Provide the (X, Y) coordinate of the cell's center where the given text is located.  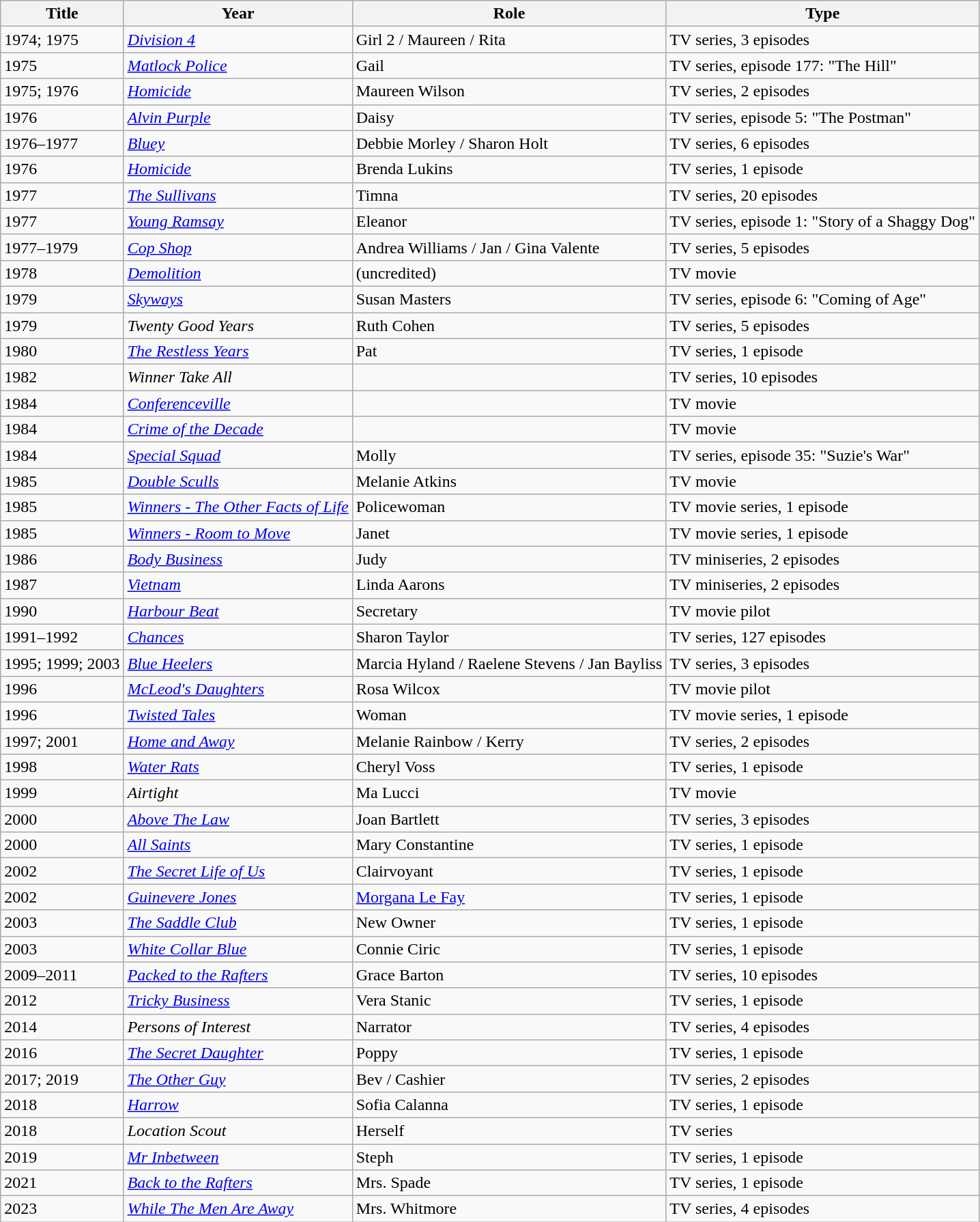
1975 (62, 66)
Back to the Rafters (237, 1183)
(uncredited) (509, 273)
All Saints (237, 845)
The Sullivans (237, 195)
1980 (62, 352)
Packed to the Rafters (237, 975)
Skyways (237, 299)
1995; 1999; 2003 (62, 663)
2009–2011 (62, 975)
The Restless Years (237, 352)
1998 (62, 767)
TV series, episode 35: "Suzie's War" (823, 455)
Rosa Wilcox (509, 689)
Woman (509, 715)
Chances (237, 637)
Grace Barton (509, 975)
McLeod's Daughters (237, 689)
2021 (62, 1183)
TV series, episode 6: "Coming of Age" (823, 299)
Twenty Good Years (237, 326)
Gail (509, 66)
Steph (509, 1157)
Cheryl Voss (509, 767)
Judy (509, 559)
Role (509, 14)
2023 (62, 1209)
Crime of the Decade (237, 429)
Harrow (237, 1105)
Mrs. Whitmore (509, 1209)
1999 (62, 793)
Susan Masters (509, 299)
2019 (62, 1157)
Vera Stanic (509, 1001)
Blue Heelers (237, 663)
Conferenceville (237, 403)
Andrea Williams / Jan / Gina Valente (509, 247)
Eleanor (509, 221)
Location Scout (237, 1131)
Vietnam (237, 585)
TV series, episode 177: "The Hill" (823, 66)
TV series, 127 episodes (823, 637)
1997; 2001 (62, 741)
Tricky Business (237, 1001)
Poppy (509, 1053)
New Owner (509, 923)
Herself (509, 1131)
Winners - Room to Move (237, 533)
2017; 2019 (62, 1079)
2016 (62, 1053)
Type (823, 14)
Morgana Le Fay (509, 897)
The Other Guy (237, 1079)
Sharon Taylor (509, 637)
1991–1992 (62, 637)
Ma Lucci (509, 793)
Title (62, 14)
Year (237, 14)
1978 (62, 273)
Matlock Police (237, 66)
The Secret Daughter (237, 1053)
1987 (62, 585)
Policewoman (509, 507)
Sofia Calanna (509, 1105)
TV series, 6 episodes (823, 143)
Melanie Rainbow / Kerry (509, 741)
Home and Away (237, 741)
Persons of Interest (237, 1027)
Molly (509, 455)
Winners - The Other Facts of Life (237, 507)
Cop Shop (237, 247)
Janet (509, 533)
1986 (62, 559)
While The Men Are Away (237, 1209)
The Saddle Club (237, 923)
1975; 1976 (62, 91)
Body Business (237, 559)
Winner Take All (237, 378)
Clairvoyant (509, 871)
Water Rats (237, 767)
Mrs. Spade (509, 1183)
Division 4 (237, 40)
Bluey (237, 143)
Guinevere Jones (237, 897)
1977–1979 (62, 247)
Girl 2 / Maureen / Rita (509, 40)
2012 (62, 1001)
1982 (62, 378)
Airtight (237, 793)
Linda Aarons (509, 585)
1974; 1975 (62, 40)
Special Squad (237, 455)
Melanie Atkins (509, 481)
Harbour Beat (237, 611)
Mr Inbetween (237, 1157)
TV series, episode 1: "Story of a Shaggy Dog" (823, 221)
2014 (62, 1027)
TV series, episode 5: "The Postman" (823, 117)
1990 (62, 611)
1976–1977 (62, 143)
Joan Bartlett (509, 819)
Marcia Hyland / Raelene Stevens / Jan Bayliss (509, 663)
Double Sculls (237, 481)
Secretary (509, 611)
Bev / Cashier (509, 1079)
Maureen Wilson (509, 91)
Above The Law (237, 819)
TV series (823, 1131)
Connie Ciric (509, 949)
The Secret Life of Us (237, 871)
Narrator (509, 1027)
Debbie Morley / Sharon Holt (509, 143)
Alvin Purple (237, 117)
Pat (509, 352)
Brenda Lukins (509, 169)
Demolition (237, 273)
Twisted Tales (237, 715)
Mary Constantine (509, 845)
Daisy (509, 117)
TV series, 20 episodes (823, 195)
Timna (509, 195)
Young Ramsay (237, 221)
Ruth Cohen (509, 326)
White Collar Blue (237, 949)
